Find where the given text appears and provide that cell's center as (X, Y) coordinate. 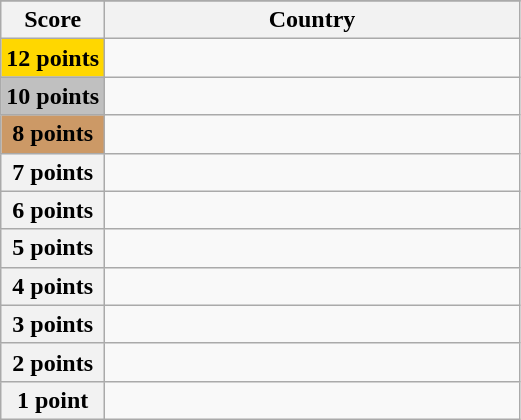
Score (53, 20)
Country (312, 20)
5 points (53, 248)
1 point (53, 400)
7 points (53, 172)
4 points (53, 286)
12 points (53, 58)
3 points (53, 324)
2 points (53, 362)
10 points (53, 96)
8 points (53, 134)
6 points (53, 210)
